For the text-containing cell, return its midpoint in (X, Y) coordinate format. 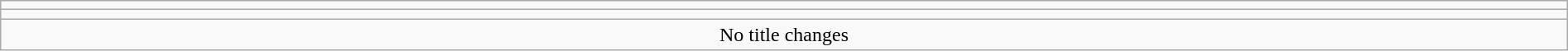
No title changes (784, 35)
